Find where the given text appears and provide that cell's center as (X, Y) coordinate. 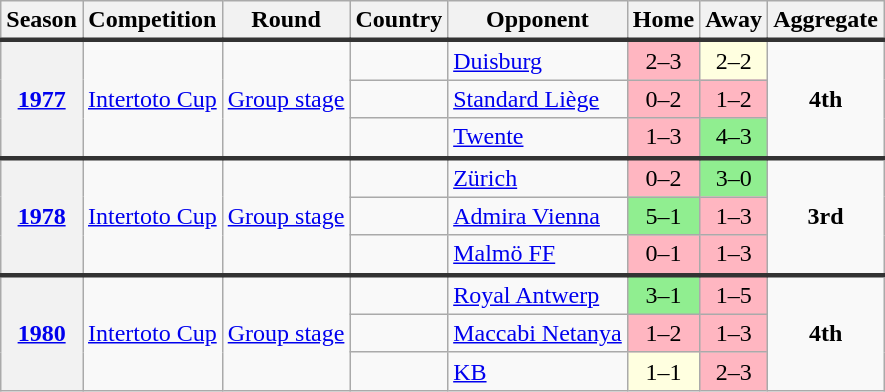
2–2 (734, 60)
1978 (42, 216)
0–1 (663, 255)
Standard Liège (538, 99)
5–1 (663, 216)
1–5 (734, 295)
Aggregate (826, 21)
1–1 (663, 371)
4–3 (734, 138)
Twente (538, 138)
Season (42, 21)
Royal Antwerp (538, 295)
Zürich (538, 178)
3–0 (734, 178)
Round (286, 21)
Away (734, 21)
Maccabi Netanya (538, 333)
1980 (42, 333)
Malmö FF (538, 255)
3–1 (663, 295)
Opponent (538, 21)
KB (538, 371)
Duisburg (538, 60)
1977 (42, 98)
Country (399, 21)
3rd (826, 216)
Admira Vienna (538, 216)
Competition (152, 21)
Home (663, 21)
